For the text-containing cell, return its midpoint in [x, y] coordinate format. 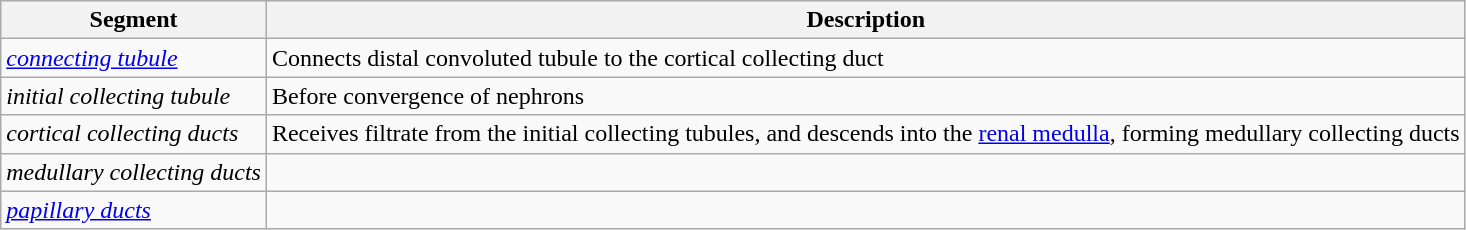
Description [866, 20]
Segment [134, 20]
medullary collecting ducts [134, 172]
initial collecting tubule [134, 96]
Receives filtrate from the initial collecting tubules, and descends into the renal medulla, forming medullary collecting ducts [866, 134]
connecting tubule [134, 58]
cortical collecting ducts [134, 134]
Before convergence of nephrons [866, 96]
papillary ducts [134, 210]
Connects distal convoluted tubule to the cortical collecting duct [866, 58]
